For the text-containing cell, return its midpoint in (x, y) coordinate format. 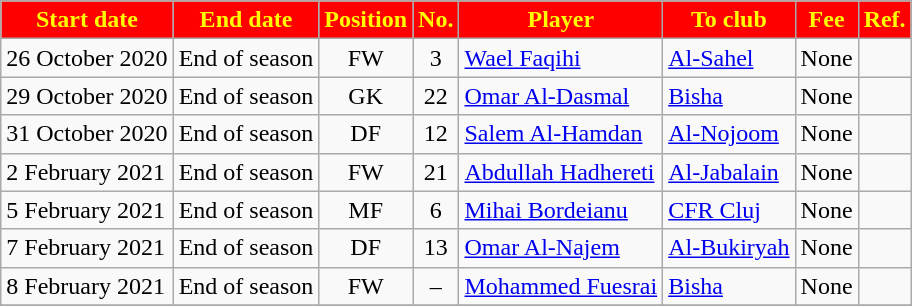
Al-Nojoom (729, 134)
13 (436, 248)
Ref. (884, 20)
Omar Al-Najem (561, 248)
End date (246, 20)
Omar Al-Dasmal (561, 96)
Salem Al-Hamdan (561, 134)
Start date (87, 20)
Al-Sahel (729, 58)
GK (366, 96)
6 (436, 210)
CFR Cluj (729, 210)
Al-Jabalain (729, 172)
Abdullah Hadhereti (561, 172)
3 (436, 58)
MF (366, 210)
22 (436, 96)
2 February 2021 (87, 172)
Player (561, 20)
12 (436, 134)
No. (436, 20)
Wael Faqihi (561, 58)
21 (436, 172)
26 October 2020 (87, 58)
Position (366, 20)
5 February 2021 (87, 210)
31 October 2020 (87, 134)
Mohammed Fuesrai (561, 286)
8 February 2021 (87, 286)
Fee (826, 20)
– (436, 286)
To club (729, 20)
Al-Bukiryah (729, 248)
29 October 2020 (87, 96)
Mihai Bordeianu (561, 210)
7 February 2021 (87, 248)
